Return (x, y) of the center of cell containing provided text 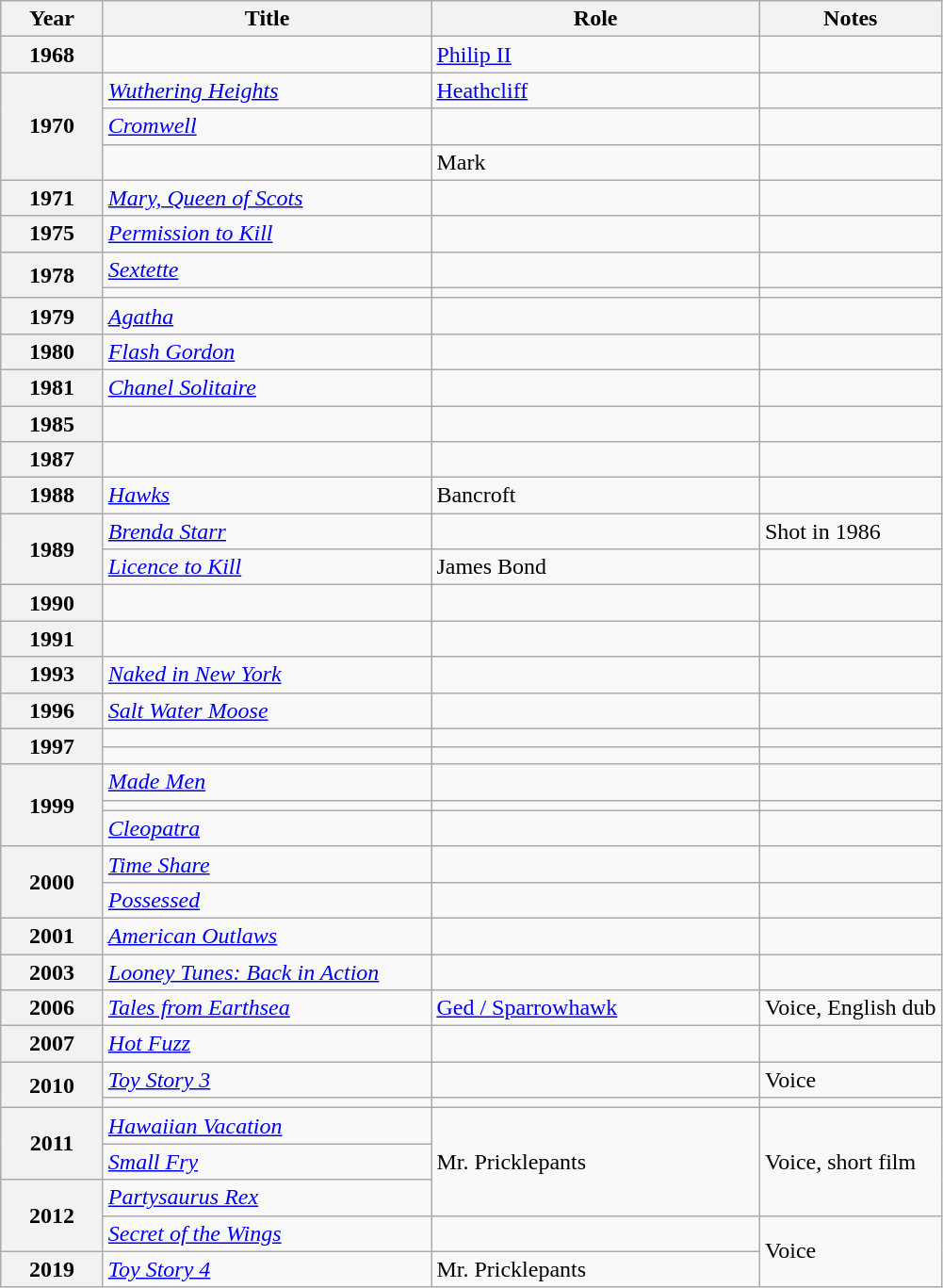
Year (53, 19)
Toy Story 4 (268, 1269)
Partysaurus Rex (268, 1198)
Tales from Earthsea (268, 1008)
1970 (53, 126)
2011 (53, 1144)
2006 (53, 1008)
Hawks (268, 496)
Secret of the Wings (268, 1233)
2010 (53, 1085)
Mark (595, 162)
1989 (53, 549)
2019 (53, 1269)
Agatha (268, 316)
1990 (53, 603)
1993 (53, 675)
Naked in New York (268, 675)
2007 (53, 1044)
Small Fry (268, 1162)
1975 (53, 234)
Permission to Kill (268, 234)
Voice, short film (850, 1162)
1987 (53, 460)
Shot in 1986 (850, 531)
1997 (53, 746)
Brenda Starr (268, 531)
Flash Gordon (268, 351)
2000 (53, 882)
2001 (53, 936)
Philip II (595, 55)
Notes (850, 19)
1968 (53, 55)
1980 (53, 351)
Time Share (268, 864)
Heathcliff (595, 90)
Looney Tunes: Back in Action (268, 971)
Toy Story 3 (268, 1080)
Hawaiian Vacation (268, 1126)
Bancroft (595, 496)
Hot Fuzz (268, 1044)
1971 (53, 198)
1979 (53, 316)
Ged / Sparrowhawk (595, 1008)
1988 (53, 496)
1978 (53, 275)
Wuthering Heights (268, 90)
Title (268, 19)
Cleopatra (268, 828)
1985 (53, 423)
Chanel Solitaire (268, 387)
James Bond (595, 567)
Mary, Queen of Scots (268, 198)
1991 (53, 639)
Licence to Kill (268, 567)
Sextette (268, 269)
Possessed (268, 900)
Made Men (268, 782)
1981 (53, 387)
2012 (53, 1215)
2003 (53, 971)
Voice, English dub (850, 1008)
Salt Water Moose (268, 710)
Cromwell (268, 126)
1999 (53, 805)
American Outlaws (268, 936)
1996 (53, 710)
Role (595, 19)
